Extract the [x, y] coordinate from the center of the cell holding the provided text.  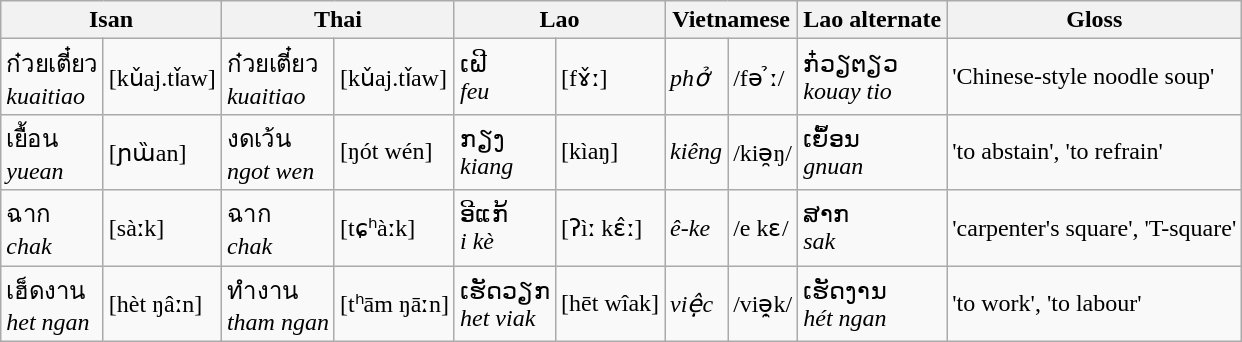
'to work', 'to labour' [1094, 304]
Lao [559, 20]
ກ໋ວຽຕຽວkouay tio [872, 77]
ເຝີfeu [504, 77]
/e kɛ/ [763, 228]
Lao alternate [872, 20]
งดเว้นngot wen [278, 152]
เฮ็ดงานhet ngan [52, 304]
/kiə̯ŋ/ [763, 152]
[kìaŋ] [610, 152]
[ʔìː kɛ̂ː] [610, 228]
เยื้อนyuean [52, 152]
ອີແກ້i kè [504, 228]
Vietnamese [732, 20]
/viə̯̣k/ [763, 304]
việc [696, 304]
ສາກsak [872, 228]
[fɤ̌ː] [610, 77]
ทำงานtham ngan [278, 304]
[ŋót wén] [394, 152]
/fə ̉ː/ [763, 77]
ກຽງkiang [504, 152]
'Chinese-style noodle soup' [1094, 77]
Isan [112, 20]
phở [696, 77]
'to abstain', 'to refrain' [1094, 152]
[sàːk] [162, 228]
[ɲɯ̏an] [162, 152]
kiêng [696, 152]
[tɕʰàːk] [394, 228]
Gloss [1094, 20]
Thai [338, 20]
ເຮັດງານhét ngan [872, 304]
ເຍຶ້ອນgnuan [872, 152]
[hēt wîak] [610, 304]
'carpenter's square', 'T-square' [1094, 228]
ເຮັດວຽກhet viak [504, 304]
ê-ke [696, 228]
[tʰām ŋāːn] [394, 304]
[hèt ŋâːn] [162, 304]
